Find where the given text appears and provide that cell's center as [X, Y] coordinate. 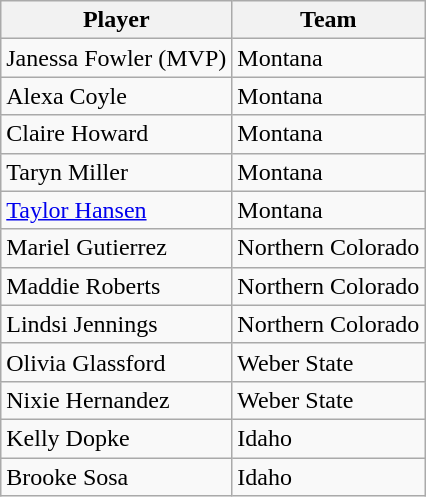
Taryn Miller [116, 172]
Team [328, 20]
Player [116, 20]
Kelly Dopke [116, 438]
Taylor Hansen [116, 210]
Claire Howard [116, 134]
Olivia Glassford [116, 362]
Mariel Gutierrez [116, 248]
Alexa Coyle [116, 96]
Maddie Roberts [116, 286]
Nixie Hernandez [116, 400]
Lindsi Jennings [116, 324]
Brooke Sosa [116, 477]
Janessa Fowler (MVP) [116, 58]
